Return [x, y] of the center of cell containing provided text 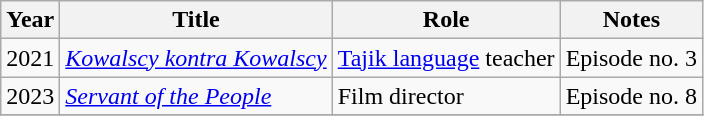
Notes [631, 20]
2023 [30, 96]
Film director [446, 96]
2021 [30, 58]
Role [446, 20]
Servant of the People [196, 96]
Title [196, 20]
Episode no. 3 [631, 58]
Tajik language teacher [446, 58]
Episode no. 8 [631, 96]
Year [30, 20]
Kowalscy kontra Kowalscy [196, 58]
